Return the [X, Y] coordinate for the center point of the cell that contains the specified text.  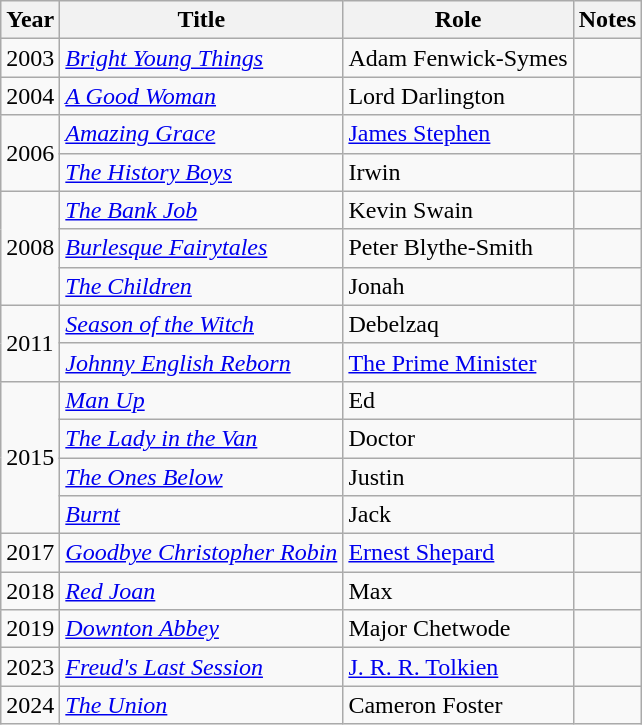
2006 [30, 153]
Max [458, 591]
Kevin Swain [458, 210]
Jack [458, 515]
Adam Fenwick-Symes [458, 58]
2018 [30, 591]
Doctor [458, 438]
The Lady in the Van [202, 438]
Role [458, 20]
The History Boys [202, 172]
Cameron Foster [458, 705]
Ernest Shepard [458, 553]
The Union [202, 705]
Year [30, 20]
2019 [30, 629]
2004 [30, 96]
Peter Blythe-Smith [458, 248]
Justin [458, 477]
Johnny English Reborn [202, 362]
Season of the Witch [202, 324]
2008 [30, 248]
A Good Woman [202, 96]
Ed [458, 400]
2024 [30, 705]
The Ones Below [202, 477]
Burlesque Fairytales [202, 248]
Bright Young Things [202, 58]
Irwin [458, 172]
Jonah [458, 286]
Notes [607, 20]
Goodbye Christopher Robin [202, 553]
Debelzaq [458, 324]
Title [202, 20]
Red Joan [202, 591]
James Stephen [458, 134]
Burnt [202, 515]
The Children [202, 286]
Amazing Grace [202, 134]
Man Up [202, 400]
2003 [30, 58]
2015 [30, 457]
2011 [30, 343]
J. R. R. Tolkien [458, 667]
Lord Darlington [458, 96]
The Bank Job [202, 210]
Downton Abbey [202, 629]
2017 [30, 553]
2023 [30, 667]
The Prime Minister [458, 362]
Major Chetwode [458, 629]
Freud's Last Session [202, 667]
